From the cell containing the given text, extract its center point as (x, y) coordinate. 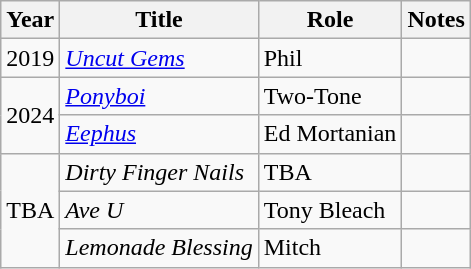
Ed Mortanian (330, 134)
Tony Bleach (330, 210)
2019 (30, 58)
Year (30, 20)
Phil (330, 58)
Ponyboi (159, 96)
Uncut Gems (159, 58)
Title (159, 20)
Eephus (159, 134)
2024 (30, 115)
Role (330, 20)
Two-Tone (330, 96)
Ave U (159, 210)
Lemonade Blessing (159, 248)
Notes (436, 20)
Dirty Finger Nails (159, 172)
Mitch (330, 248)
